Determine the (x, y) coordinate at the center of the cell enclosing the given text.  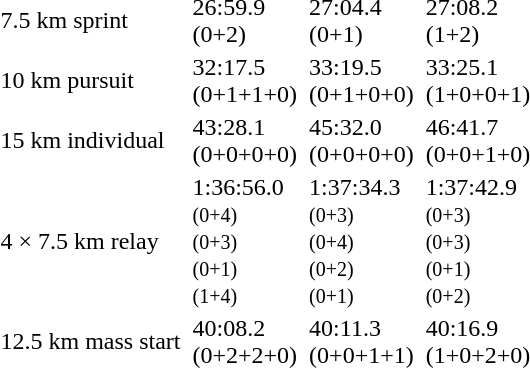
43:28.1(0+0+0+0) (245, 140)
33:19.5(0+1+0+0) (362, 80)
45:32.0(0+0+0+0) (362, 140)
1:36:56.0(0+4)(0+3)(0+1)(1+4) (245, 241)
1:37:34.3(0+3)(0+4)(0+2)(0+1) (362, 241)
32:17.5(0+1+1+0) (245, 80)
